Identify which cell holds the provided text, then report its (x, y) central coordinate. 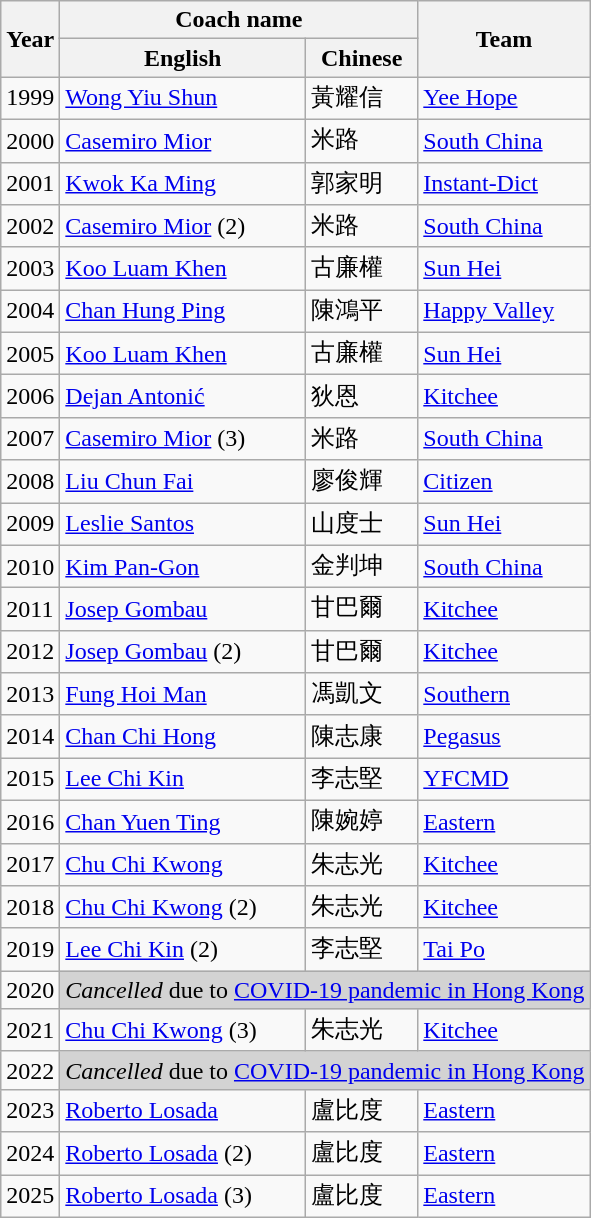
Lee Chi Kin (2) (183, 950)
2001 (30, 184)
2006 (30, 396)
2019 (30, 950)
狄恩 (362, 396)
Leslie Santos (183, 524)
Year (30, 39)
2025 (30, 1196)
Wong Yiu Shun (183, 98)
金判坤 (362, 566)
馮凱文 (362, 694)
Josep Gombau (183, 610)
2016 (30, 822)
Tai Po (504, 950)
Liu Chun Fai (183, 482)
山度士 (362, 524)
Chan Chi Hong (183, 736)
2017 (30, 864)
Happy Valley (504, 312)
2013 (30, 694)
陳婉婷 (362, 822)
Yee Hope (504, 98)
陳志康 (362, 736)
2021 (30, 1030)
Chu Chi Kwong (183, 864)
1999 (30, 98)
Josep Gombau (2) (183, 652)
陳鴻平 (362, 312)
2008 (30, 482)
2004 (30, 312)
2024 (30, 1154)
2002 (30, 226)
Instant-Dict (504, 184)
郭家明 (362, 184)
2018 (30, 908)
Kwok Ka Ming (183, 184)
Team (504, 39)
2022 (30, 1070)
Chan Hung Ping (183, 312)
Roberto Losada (2) (183, 1154)
Chinese (362, 58)
2020 (30, 990)
YFCMD (504, 780)
黃耀信 (362, 98)
2009 (30, 524)
Casemiro Mior (2) (183, 226)
2007 (30, 438)
Chu Chi Kwong (2) (183, 908)
Roberto Losada (183, 1110)
廖俊輝 (362, 482)
2014 (30, 736)
2015 (30, 780)
2005 (30, 354)
2023 (30, 1110)
Citizen (504, 482)
Casemiro Mior (183, 140)
Chu Chi Kwong (3) (183, 1030)
Southern (504, 694)
2003 (30, 268)
2010 (30, 566)
Fung Hoi Man (183, 694)
Roberto Losada (3) (183, 1196)
Pegasus (504, 736)
2011 (30, 610)
Kim Pan-Gon (183, 566)
English (183, 58)
Chan Yuen Ting (183, 822)
Casemiro Mior (3) (183, 438)
Dejan Antonić (183, 396)
Coach name (239, 20)
Lee Chi Kin (183, 780)
2012 (30, 652)
2000 (30, 140)
